Pinpoint the cell where the given text exists, returning its (X, Y) midpoint coordinate. 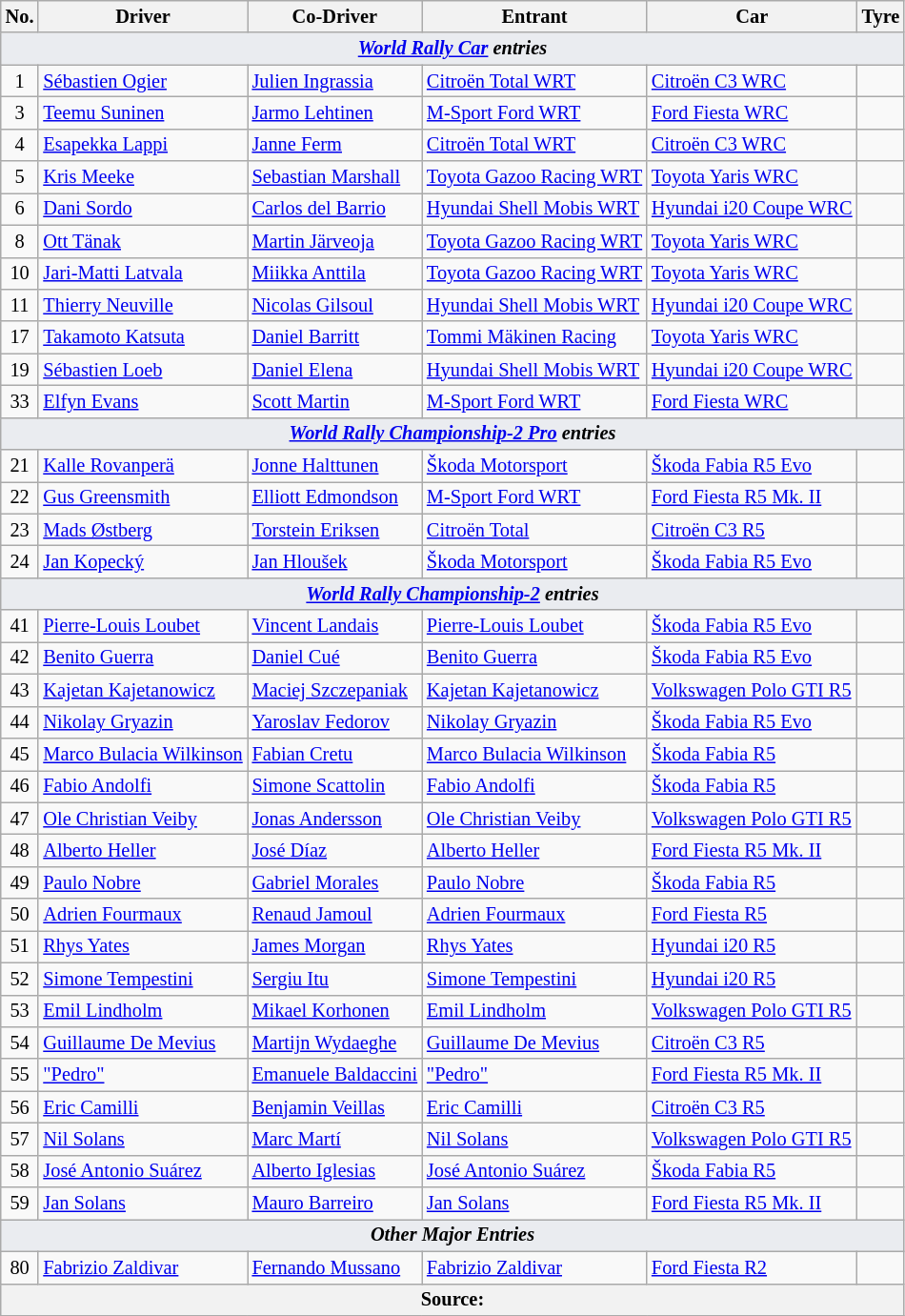
56 (20, 1107)
11 (20, 305)
23 (20, 530)
Car (753, 16)
53 (20, 1011)
Driver (143, 16)
Jarmo Lehtinen (335, 112)
Takamoto Katsuta (143, 337)
49 (20, 882)
Kalle Rovanperä (143, 466)
No. (20, 16)
43 (20, 690)
World Rally Car entries (452, 49)
Sebastian Marshall (335, 177)
Tyre (881, 16)
Entrant (534, 16)
Jan Hloušek (335, 561)
41 (20, 626)
Emanuele Baldaccini (335, 1075)
Citroën Total (534, 530)
1 (20, 81)
22 (20, 497)
Ford Fiesta R2 (753, 1267)
Co-Driver (335, 16)
James Morgan (335, 946)
Jan Kopecký (143, 561)
Janne Ferm (335, 145)
Gus Greensmith (143, 497)
Torstein Eriksen (335, 530)
5 (20, 177)
Maciej Szczepaniak (335, 690)
Source: (452, 1300)
Teemu Suninen (143, 112)
50 (20, 915)
58 (20, 1171)
48 (20, 850)
33 (20, 401)
Martin Järveoja (335, 241)
17 (20, 337)
Thierry Neuville (143, 305)
Fernando Mussano (335, 1267)
Miikka Anttila (335, 273)
Gabriel Morales (335, 882)
24 (20, 561)
Renaud Jamoul (335, 915)
Nicolas Gilsoul (335, 305)
Elfyn Evans (143, 401)
Marc Martí (335, 1139)
4 (20, 145)
80 (20, 1267)
Sergiu Itu (335, 979)
Yaroslav Fedorov (335, 722)
3 (20, 112)
Other Major Entries (452, 1235)
52 (20, 979)
54 (20, 1043)
Martijn Wydaeghe (335, 1043)
6 (20, 209)
Daniel Elena (335, 370)
Vincent Landais (335, 626)
Julien Ingrassia (335, 81)
Dani Sordo (143, 209)
19 (20, 370)
Sébastien Ogier (143, 81)
8 (20, 241)
Jonne Halttunen (335, 466)
42 (20, 658)
World Rally Championship-2 Pro entries (452, 434)
Fabian Cretu (335, 754)
59 (20, 1204)
47 (20, 819)
21 (20, 466)
Sébastien Loeb (143, 370)
Tommi Mäkinen Racing (534, 337)
Mikael Korhonen (335, 1011)
Daniel Barritt (335, 337)
Mauro Barreiro (335, 1204)
José Díaz (335, 850)
Ford Fiesta R5 (753, 915)
45 (20, 754)
46 (20, 786)
10 (20, 273)
Mads Østberg (143, 530)
Simone Scattolin (335, 786)
Jonas Andersson (335, 819)
Benjamin Veillas (335, 1107)
Scott Martin (335, 401)
Daniel Cué (335, 658)
55 (20, 1075)
Alberto Iglesias (335, 1171)
Elliott Edmondson (335, 497)
Jari-Matti Latvala (143, 273)
44 (20, 722)
World Rally Championship-2 entries (452, 594)
Carlos del Barrio (335, 209)
Esapekka Lappi (143, 145)
Ott Tänak (143, 241)
Kris Meeke (143, 177)
51 (20, 946)
57 (20, 1139)
